Locate the cell with the specified text and output its (X, Y) center coordinate. 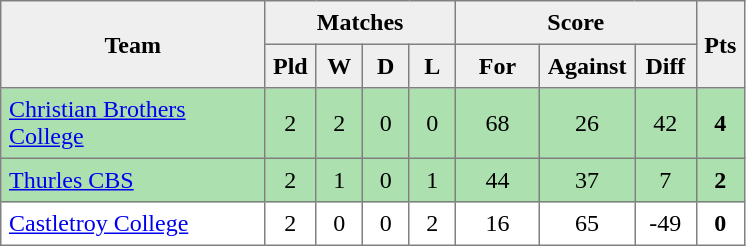
Matches (360, 23)
D (385, 66)
Score (576, 23)
4 (720, 123)
-49 (666, 224)
Christian Brothers College (133, 123)
65 (586, 224)
7 (666, 180)
37 (586, 180)
Diff (666, 66)
68 (497, 123)
Pld (290, 66)
Team (133, 44)
Against (586, 66)
26 (586, 123)
16 (497, 224)
Thurles CBS (133, 180)
W (339, 66)
44 (497, 180)
Castletroy College (133, 224)
L (432, 66)
For (497, 66)
Pts (720, 44)
42 (666, 123)
